Pinpoint the cell where the given text exists, returning its [X, Y] midpoint coordinate. 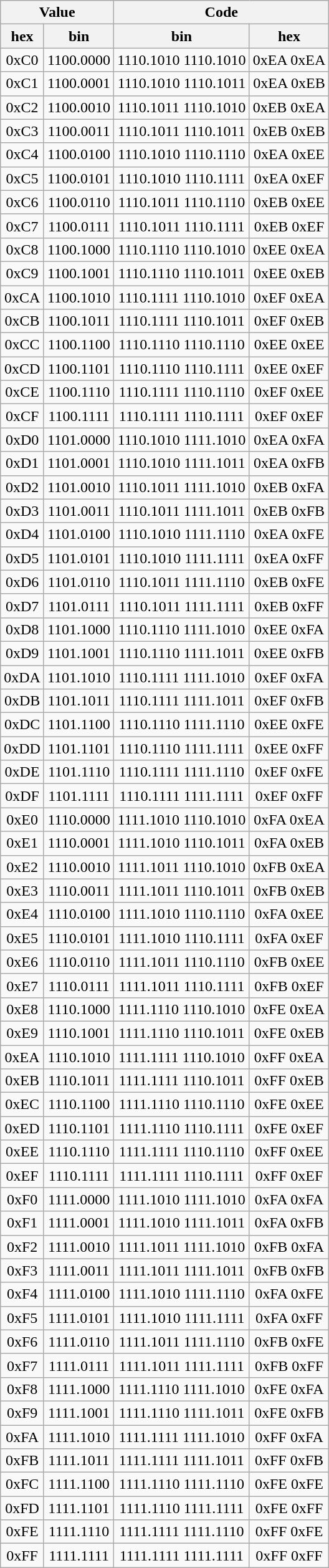
1101.0101 [79, 558]
0xCA [22, 298]
1111.1011 1111.1111 [182, 1365]
1111.1110 1111.1010 [182, 1389]
1111.1011 1111.1110 [182, 1342]
1110.1010 1110.1111 [182, 178]
1100.0111 [79, 226]
0xDA [22, 677]
0xF0 [22, 1199]
0xE5 [22, 938]
1100.0110 [79, 202]
0xEF [22, 1176]
0xE2 [22, 867]
0xE0 [22, 820]
0xFF 0xFF [289, 1556]
0xC4 [22, 155]
0xEE 0xFA [289, 629]
0xD5 [22, 558]
1111.1010 [79, 1436]
1111.0111 [79, 1365]
1101.0001 [79, 463]
1110.1010 1110.1011 [182, 84]
1101.0000 [79, 440]
0xEF 0xFA [289, 677]
1111.0000 [79, 1199]
0xFE 0xFE [289, 1484]
1101.0010 [79, 487]
0xFE 0xEB [289, 1033]
0xFE 0xFB [289, 1413]
0xE3 [22, 891]
0xEF 0xEB [289, 321]
1111.1011 1110.1010 [182, 867]
1110.1010 1111.1111 [182, 558]
1100.0100 [79, 155]
0xFF 0xEA [289, 1057]
1111.1111 1110.1010 [182, 1057]
1100.0010 [79, 107]
1101.1100 [79, 725]
0xC1 [22, 84]
1111.1110 1110.1111 [182, 1128]
1110.0100 [79, 914]
1110.1101 [79, 1128]
0xFB 0xEA [289, 867]
0xFF 0xFA [289, 1436]
1111.1101 [79, 1508]
1111.1010 1111.1111 [182, 1318]
0xEA 0xFE [289, 535]
1100.1011 [79, 321]
0xEF 0xEE [289, 392]
0xD8 [22, 629]
1110.1011 [79, 1081]
1110.1010 1111.1110 [182, 535]
1110.1110 1110.1110 [182, 345]
0xD0 [22, 440]
1110.1110 1111.1111 [182, 748]
0xE1 [22, 843]
1110.1000 [79, 1009]
0xEA 0xEA [289, 60]
1111.1010 1110.1011 [182, 843]
1101.0110 [79, 582]
0xD4 [22, 535]
1111.1010 1110.1110 [182, 914]
1100.0101 [79, 178]
0xF6 [22, 1342]
1101.1110 [79, 772]
0xF3 [22, 1270]
1101.1111 [79, 796]
0xEB 0xEE [289, 202]
0xEE 0xEE [289, 345]
1100.1111 [79, 416]
0xEA 0xFB [289, 463]
0xF7 [22, 1365]
1110.1110 1111.1011 [182, 653]
1111.1111 [79, 1556]
1101.0011 [79, 511]
1101.0100 [79, 535]
0xEF 0xFF [289, 796]
1110.1110 1110.1010 [182, 249]
0xEA 0xFA [289, 440]
0xEF 0xEF [289, 416]
0xD6 [22, 582]
0xC9 [22, 273]
0xDD [22, 748]
1110.1001 [79, 1033]
0xC5 [22, 178]
1110.1110 1111.1110 [182, 725]
0xFE 0xFF [289, 1508]
1110.1111 1110.1010 [182, 298]
1111.0010 [79, 1247]
1101.1000 [79, 629]
1101.1001 [79, 653]
1101.0111 [79, 606]
1111.0001 [79, 1223]
1110.1010 1111.1011 [182, 463]
1110.1011 1111.1011 [182, 511]
1101.1010 [79, 677]
0xCB [22, 321]
0xFB 0xFE [289, 1342]
0xC8 [22, 249]
1111.1100 [79, 1484]
0xFF 0xEB [289, 1081]
0xFA 0xEA [289, 820]
1111.1010 1111.1011 [182, 1223]
1100.0001 [79, 84]
0xEC [22, 1105]
0xEF 0xEA [289, 298]
1110.1110 [79, 1152]
1101.1011 [79, 701]
1101.1101 [79, 748]
0xEB 0xFB [289, 511]
0xEB 0xFA [289, 487]
1110.1010 1111.1010 [182, 440]
1111.0011 [79, 1270]
1111.0101 [79, 1318]
1100.1100 [79, 345]
1111.1111 1111.1110 [182, 1532]
0xE7 [22, 985]
0xFB 0xEE [289, 962]
Value [57, 12]
1111.1111 1111.1011 [182, 1461]
0xFC [22, 1484]
0xEF 0xFB [289, 701]
0xFA 0xFB [289, 1223]
0xEE 0xFB [289, 653]
0xDF [22, 796]
1111.1011 1110.1011 [182, 891]
1111.1011 [79, 1461]
0xFA 0xFE [289, 1294]
0xEE 0xEA [289, 249]
0xF9 [22, 1413]
0xC2 [22, 107]
0xFE 0xEE [289, 1105]
0xD7 [22, 606]
0xC7 [22, 226]
0xFB 0xFF [289, 1365]
1110.1010 [79, 1057]
0xD9 [22, 653]
0xEB 0xEA [289, 107]
1111.1010 1110.1010 [182, 820]
0xF1 [22, 1223]
1111.1010 1111.1010 [182, 1199]
0xFB 0xEF [289, 985]
0xFB 0xFB [289, 1270]
0xFB 0xEB [289, 891]
0xFA 0xEB [289, 843]
1110.1011 1111.1010 [182, 487]
1110.0001 [79, 843]
0xFA 0xEE [289, 914]
0xFE 0xEA [289, 1009]
1110.0011 [79, 891]
1111.1010 1110.1111 [182, 938]
1111.1011 1111.1010 [182, 1247]
0xEA 0xFF [289, 558]
1110.1111 1111.1011 [182, 701]
0xC0 [22, 60]
1110.1011 1111.1111 [182, 606]
0xDC [22, 725]
0xED [22, 1128]
1111.1011 1110.1111 [182, 985]
0xEE 0xFE [289, 725]
0xDB [22, 701]
1100.1010 [79, 298]
1100.1101 [79, 369]
Code [222, 12]
0xDE [22, 772]
0xCC [22, 345]
1110.1011 1111.1110 [182, 582]
1111.1010 1111.1110 [182, 1294]
1111.1111 1111.1010 [182, 1436]
0xFB [22, 1461]
1100.1001 [79, 273]
1110.1110 1110.1111 [182, 369]
0xFE 0xEF [289, 1128]
1111.1110 1110.1011 [182, 1033]
1110.0000 [79, 820]
0xC6 [22, 202]
1110.1111 [79, 1176]
0xEE [22, 1152]
0xF2 [22, 1247]
0xEA 0xEB [289, 84]
0xD1 [22, 463]
1100.1110 [79, 392]
1110.1110 1111.1010 [182, 629]
1110.1011 1110.1110 [182, 202]
1110.0111 [79, 985]
0xE4 [22, 914]
0xEB 0xFE [289, 582]
1110.1011 1110.1111 [182, 226]
0xFE [22, 1532]
0xCF [22, 416]
1111.1011 1111.1011 [182, 1270]
1110.1111 1111.1111 [182, 796]
1111.0100 [79, 1294]
1111.1111 1110.1110 [182, 1152]
0xFD [22, 1508]
1110.1011 1110.1011 [182, 131]
0xFF 0xFB [289, 1461]
0xFA 0xEF [289, 938]
0xFF 0xEF [289, 1176]
0xEE 0xEB [289, 273]
1111.1110 1110.1110 [182, 1105]
0xFE 0xFA [289, 1389]
1111.1110 [79, 1532]
1100.0011 [79, 131]
0xCD [22, 369]
1110.1111 1110.1110 [182, 392]
0xFF 0xFE [289, 1532]
1110.0110 [79, 962]
1110.1111 1110.1011 [182, 321]
0xEB 0xEB [289, 131]
0xEB [22, 1081]
0xEB 0xEF [289, 226]
1111.1001 [79, 1413]
1111.1110 1111.1110 [182, 1484]
0xEE 0xFF [289, 748]
0xFF [22, 1556]
1100.0000 [79, 60]
0xD3 [22, 511]
1110.0010 [79, 867]
0xFA [22, 1436]
1111.1111 1111.1111 [182, 1556]
1100.1000 [79, 249]
0xF4 [22, 1294]
1111.0110 [79, 1342]
1111.1111 1110.1011 [182, 1081]
1110.1111 1111.1010 [182, 677]
0xE6 [22, 962]
1110.1010 1110.1010 [182, 60]
1110.1110 1110.1011 [182, 273]
1111.1110 1111.1011 [182, 1413]
0xC3 [22, 131]
1110.1111 1111.1110 [182, 772]
0xEF 0xFE [289, 772]
0xEB 0xFF [289, 606]
1111.1111 1110.1111 [182, 1176]
0xFB 0xFA [289, 1247]
0xFA 0xFF [289, 1318]
0xCE [22, 392]
0xFF 0xEE [289, 1152]
1111.1000 [79, 1389]
0xEA [22, 1057]
0xE8 [22, 1009]
0xD2 [22, 487]
0xE9 [22, 1033]
0xFA 0xFA [289, 1199]
1110.1111 1110.1111 [182, 416]
1111.1110 1111.1111 [182, 1508]
0xEA 0xEE [289, 155]
0xEA 0xEF [289, 178]
0xF8 [22, 1389]
0xF5 [22, 1318]
1110.1100 [79, 1105]
1110.0101 [79, 938]
1111.1011 1110.1110 [182, 962]
0xEE 0xEF [289, 369]
1111.1110 1110.1010 [182, 1009]
1110.1011 1110.1010 [182, 107]
1110.1010 1110.1110 [182, 155]
